Determine the [x, y] coordinate at the center of the cell enclosing the given text.  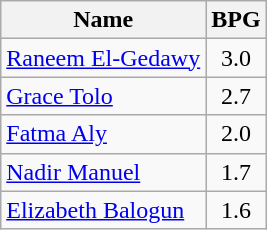
1.6 [236, 210]
Grace Tolo [104, 96]
1.7 [236, 172]
2.7 [236, 96]
BPG [236, 20]
Name [104, 20]
Fatma Aly [104, 134]
Elizabeth Balogun [104, 210]
Raneem El-Gedawy [104, 58]
3.0 [236, 58]
Nadir Manuel [104, 172]
2.0 [236, 134]
